Search for the cell housing the specified text and yield its (x, y) center coordinate. 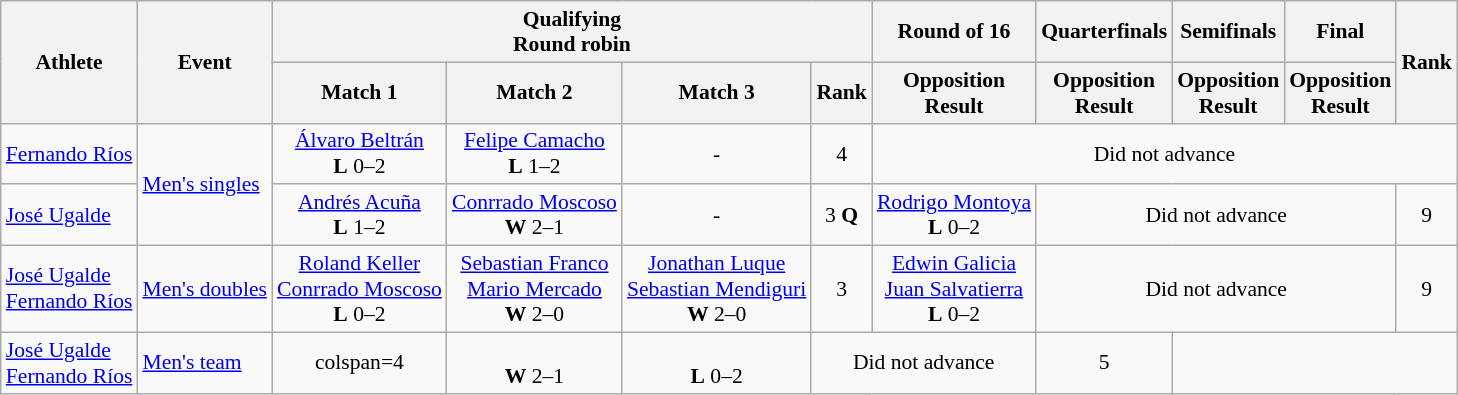
Fernando Ríos (70, 154)
Men's singles (204, 184)
Event (204, 62)
Final (1340, 32)
Edwin GaliciaJuan SalvatierraL 0–2 (954, 290)
Roland KellerConrrado MoscosoL 0–2 (360, 290)
Álvaro BeltránL 0–2 (360, 154)
Felipe CamachoL 1–2 (534, 154)
W 2–1 (534, 362)
Athlete (70, 62)
5 (1104, 362)
Conrrado MoscosoW 2–1 (534, 216)
Jonathan LuqueSebastian MendiguriW 2–0 (716, 290)
Quarterfinals (1104, 32)
QualifyingRound robin (572, 32)
3 (842, 290)
Match 3 (716, 92)
Round of 16 (954, 32)
José Ugalde (70, 216)
4 (842, 154)
Match 2 (534, 92)
Semifinals (1228, 32)
colspan=4 (360, 362)
Men's team (204, 362)
Match 1 (360, 92)
Men's doubles (204, 290)
3 Q (842, 216)
Sebastian FrancoMario MercadoW 2–0 (534, 290)
Rodrigo MontoyaL 0–2 (954, 216)
Andrés AcuñaL 1–2 (360, 216)
L 0–2 (716, 362)
